Return the (x, y) coordinate for the center point of the cell that contains the specified text.  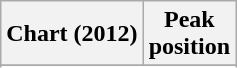
Peakposition (189, 34)
Chart (2012) (72, 34)
